Determine the [X, Y] coordinate at the center of the cell enclosing the given text.  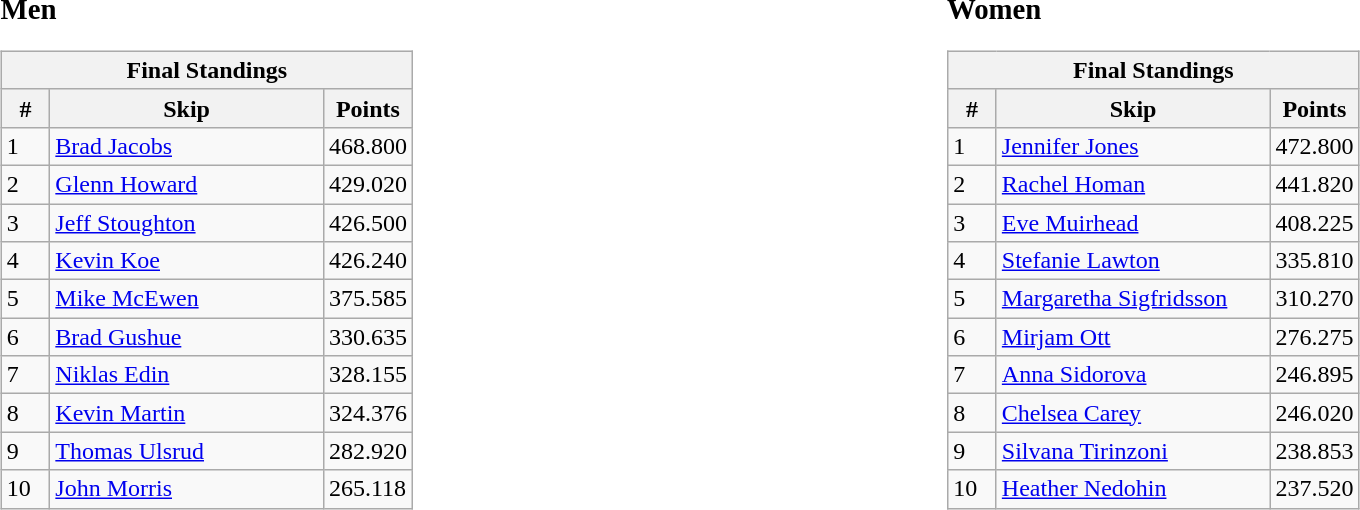
238.853 [1314, 451]
Margaretha Sigfridsson [1133, 299]
276.275 [1314, 337]
468.800 [368, 146]
246.020 [1314, 413]
408.225 [1314, 223]
Mirjam Ott [1133, 337]
310.270 [1314, 299]
426.500 [368, 223]
Heather Nedohin [1133, 489]
Mike McEwen [187, 299]
Rachel Homan [1133, 184]
324.376 [368, 413]
John Morris [187, 489]
Niklas Edin [187, 375]
Thomas Ulsrud [187, 451]
Eve Muirhead [1133, 223]
237.520 [1314, 489]
Silvana Tirinzoni [1133, 451]
282.920 [368, 451]
Stefanie Lawton [1133, 261]
472.800 [1314, 146]
Kevin Martin [187, 413]
441.820 [1314, 184]
246.895 [1314, 375]
375.585 [368, 299]
Brad Jacobs [187, 146]
Jeff Stoughton [187, 223]
265.118 [368, 489]
328.155 [368, 375]
Glenn Howard [187, 184]
426.240 [368, 261]
335.810 [1314, 261]
Brad Gushue [187, 337]
Anna Sidorova [1133, 375]
Jennifer Jones [1133, 146]
429.020 [368, 184]
Chelsea Carey [1133, 413]
Kevin Koe [187, 261]
330.635 [368, 337]
